Determine the (X, Y) coordinate at the center of the cell enclosing the given text.  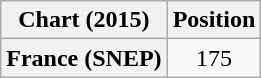
Chart (2015) (84, 20)
175 (214, 58)
Position (214, 20)
France (SNEP) (84, 58)
